For the text-containing cell, return its midpoint in (x, y) coordinate format. 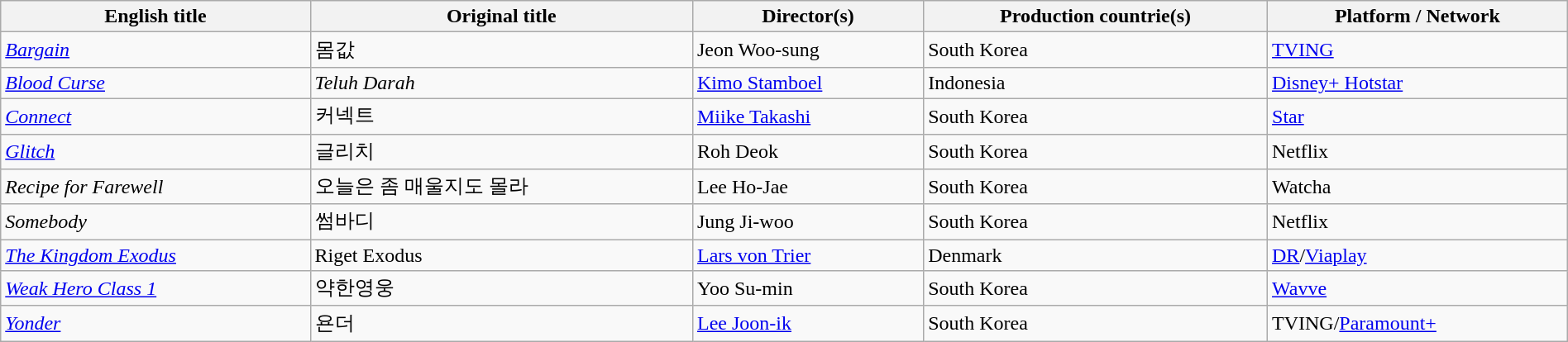
Watcha (1417, 187)
오늘은 좀 매울지도 몰라 (501, 187)
Lee Ho-Jae (807, 187)
몸값 (501, 50)
Wavve (1417, 289)
TVING/Paramount+ (1417, 324)
Original title (501, 17)
Teluh Darah (501, 83)
Weak Hero Class 1 (155, 289)
Recipe for Farewell (155, 187)
Director(s) (807, 17)
Yoo Su-min (807, 289)
Lee Joon-ik (807, 324)
Jung Ji-woo (807, 221)
글리치 (501, 152)
Denmark (1096, 255)
Connect (155, 116)
Riget Exodus (501, 255)
Production countrie(s) (1096, 17)
The Kingdom Exodus (155, 255)
Yonder (155, 324)
English title (155, 17)
Lars von Trier (807, 255)
썸바디 (501, 221)
Indonesia (1096, 83)
욘더 (501, 324)
Jeon Woo-sung (807, 50)
Bargain (155, 50)
Roh Deok (807, 152)
Star (1417, 116)
Disney+ Hotstar (1417, 83)
Kimo Stamboel (807, 83)
Glitch (155, 152)
TVING (1417, 50)
Platform / Network (1417, 17)
DR/Viaplay (1417, 255)
Miike Takashi (807, 116)
Somebody (155, 221)
커넥트 (501, 116)
약한영웅 (501, 289)
Blood Curse (155, 83)
